For the text-containing cell, return its midpoint in (X, Y) coordinate format. 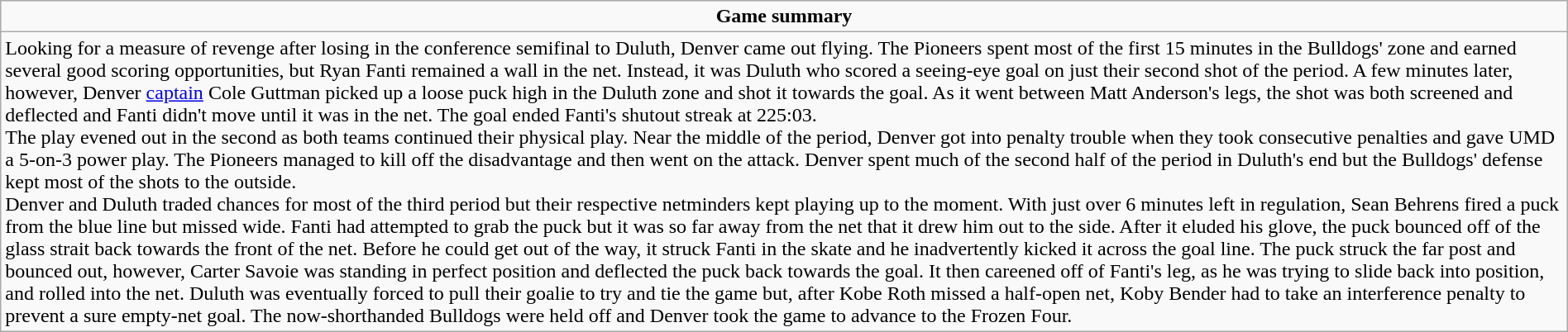
Game summary (784, 17)
